For the text-containing cell, return its midpoint in (x, y) coordinate format. 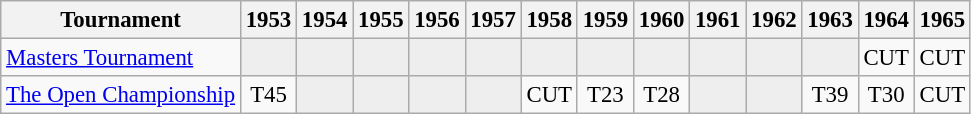
1957 (493, 20)
T45 (268, 95)
1953 (268, 20)
1959 (605, 20)
Tournament (121, 20)
1965 (942, 20)
1961 (718, 20)
T30 (886, 95)
1954 (325, 20)
1964 (886, 20)
T28 (661, 95)
1960 (661, 20)
T23 (605, 95)
T39 (830, 95)
1956 (437, 20)
The Open Championship (121, 95)
1955 (381, 20)
1963 (830, 20)
Masters Tournament (121, 58)
1962 (774, 20)
1958 (549, 20)
